For the text-containing cell, return its midpoint in (x, y) coordinate format. 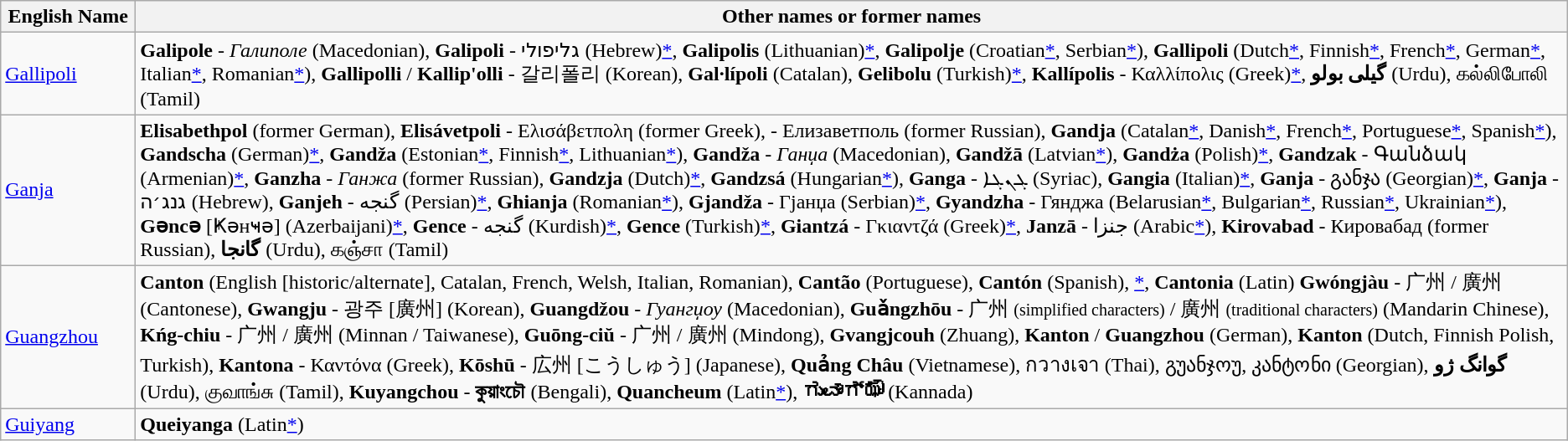
English Name (69, 17)
Guangzhou (69, 336)
Guiyang (69, 424)
Gallipoli (69, 74)
Ganja (69, 191)
Other names or former names (851, 17)
Queiyanga (Latin*) (851, 424)
